Return the (X, Y) coordinate for the center point of the cell that contains the specified text.  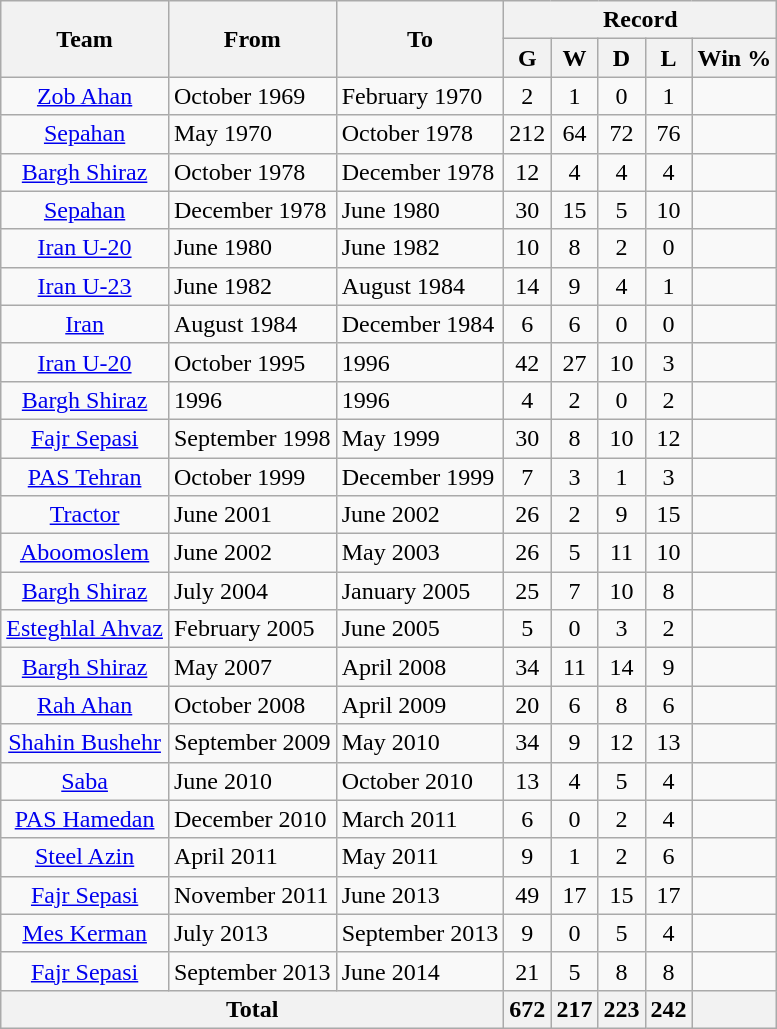
72 (622, 134)
From (252, 39)
Saba (85, 781)
D (622, 58)
May 1999 (420, 438)
December 1984 (420, 324)
672 (528, 1009)
217 (574, 1009)
Shahin Bushehr (85, 743)
Record (640, 20)
49 (528, 895)
Zob Ahan (85, 96)
June 2013 (420, 895)
September 2009 (252, 743)
PAS Tehran (85, 477)
20 (528, 705)
Tractor (85, 515)
L (668, 58)
November 2011 (252, 895)
July 2013 (252, 933)
Rah Ahan (85, 705)
May 2010 (420, 743)
June 2014 (420, 971)
G (528, 58)
April 2008 (420, 667)
64 (574, 134)
Iran U-23 (85, 286)
May 2007 (252, 667)
October 1995 (252, 362)
October 2008 (252, 705)
To (420, 39)
76 (668, 134)
October 2010 (420, 781)
February 1970 (420, 96)
242 (668, 1009)
January 2005 (420, 591)
May 1970 (252, 134)
W (574, 58)
25 (528, 591)
December 2010 (252, 819)
June 2010 (252, 781)
212 (528, 134)
223 (622, 1009)
June 2005 (420, 629)
Team (85, 39)
April 2011 (252, 857)
July 2004 (252, 591)
Steel Azin (85, 857)
May 2003 (420, 553)
December 1999 (420, 477)
27 (574, 362)
42 (528, 362)
June 2001 (252, 515)
September 1998 (252, 438)
October 1969 (252, 96)
April 2009 (420, 705)
Total (252, 1009)
PAS Hamedan (85, 819)
May 2011 (420, 857)
Aboomoslem (85, 553)
21 (528, 971)
March 2011 (420, 819)
Mes Kerman (85, 933)
October 1999 (252, 477)
Win % (734, 58)
Iran (85, 324)
February 2005 (252, 629)
Esteghlal Ahvaz (85, 629)
